Identify which cell holds the provided text, then report its (X, Y) central coordinate. 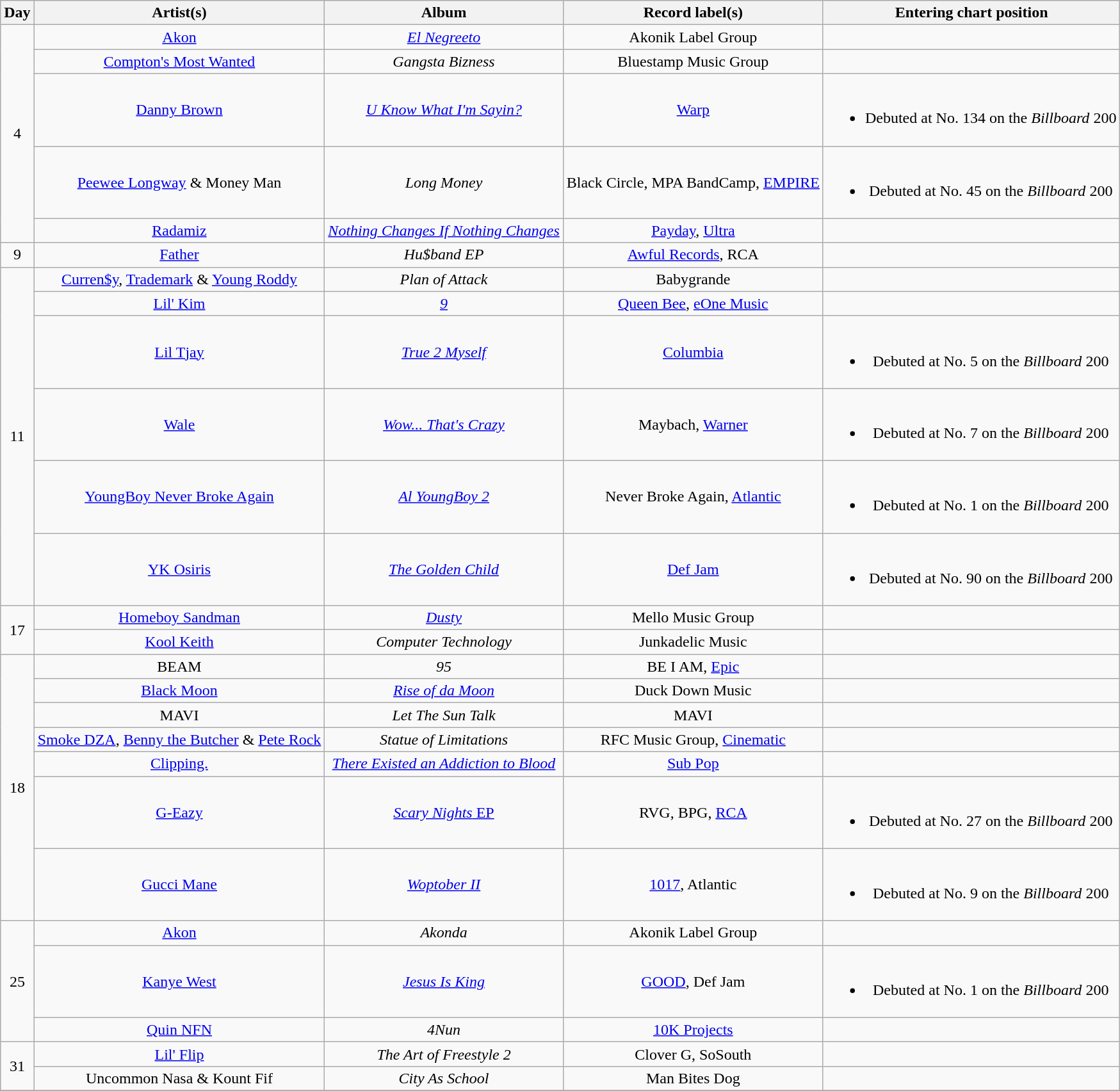
Kool Keith (179, 642)
YoungBoy Never Broke Again (179, 497)
31 (17, 1066)
Clover G, SoSouth (693, 1054)
4 (17, 134)
Queen Bee, eOne Music (693, 303)
Black Moon (179, 691)
Lil' Kim (179, 303)
Debuted at No. 5 on the Billboard 200 (971, 352)
Plan of Attack (444, 279)
Woptober II (444, 885)
Gangsta Bizness (444, 61)
YK Osiris (179, 569)
Mello Music Group (693, 618)
Uncommon Nasa & Kount Fif (179, 1078)
BEAM (179, 667)
RVG, BPG, RCA (693, 812)
Junkadelic Music (693, 642)
Black Circle, MPA BandCamp, EMPIRE (693, 182)
Kanye West (179, 981)
Long Money (444, 182)
25 (17, 981)
Peewee Longway & Money Man (179, 182)
Debuted at No. 9 on the Billboard 200 (971, 885)
Maybach, Warner (693, 424)
Awful Records, RCA (693, 255)
Warp (693, 110)
Radamiz (179, 230)
Gucci Mane (179, 885)
Artist(s) (179, 13)
Quin NFN (179, 1030)
Record label(s) (693, 13)
Computer Technology (444, 642)
18 (17, 788)
Duck Down Music (693, 691)
Lil' Flip (179, 1054)
Babygrande (693, 279)
The Golden Child (444, 569)
Dusty (444, 618)
Lil Tjay (179, 352)
Danny Brown (179, 110)
Debuted at No. 90 on the Billboard 200 (971, 569)
El Negreeto (444, 37)
Debuted at No. 7 on the Billboard 200 (971, 424)
Statue of Limitations (444, 739)
Let The Sun Talk (444, 715)
Rise of da Moon (444, 691)
True 2 Myself (444, 352)
Scary Nights EP (444, 812)
11 (17, 436)
4Nun (444, 1030)
Debuted at No. 27 on the Billboard 200 (971, 812)
Never Broke Again, Atlantic (693, 497)
Man Bites Dog (693, 1078)
1017, Atlantic (693, 885)
Day (17, 13)
BE I AM, Epic (693, 667)
Smoke DZA, Benny the Butcher & Pete Rock (179, 739)
17 (17, 630)
Bluestamp Music Group (693, 61)
Father (179, 255)
Nothing Changes If Nothing Changes (444, 230)
City As School (444, 1078)
G-Eazy (179, 812)
Def Jam (693, 569)
RFC Music Group, Cinematic (693, 739)
Columbia (693, 352)
Clipping. (179, 764)
Akonda (444, 933)
Wow... That's Crazy (444, 424)
Hu$band EP (444, 255)
Album (444, 13)
The Art of Freestyle 2 (444, 1054)
Al YoungBoy 2 (444, 497)
There Existed an Addiction to Blood (444, 764)
U Know What I'm Sayin? (444, 110)
Homeboy Sandman (179, 618)
Debuted at No. 45 on the Billboard 200 (971, 182)
10K Projects (693, 1030)
95 (444, 667)
Wale (179, 424)
Compton's Most Wanted (179, 61)
Sub Pop (693, 764)
Jesus Is King (444, 981)
Debuted at No. 134 on the Billboard 200 (971, 110)
GOOD, Def Jam (693, 981)
Curren$y, Trademark & Young Roddy (179, 279)
Payday, Ultra (693, 230)
Entering chart position (971, 13)
